Return the [x, y] coordinate for the center point of the cell that contains the specified text.  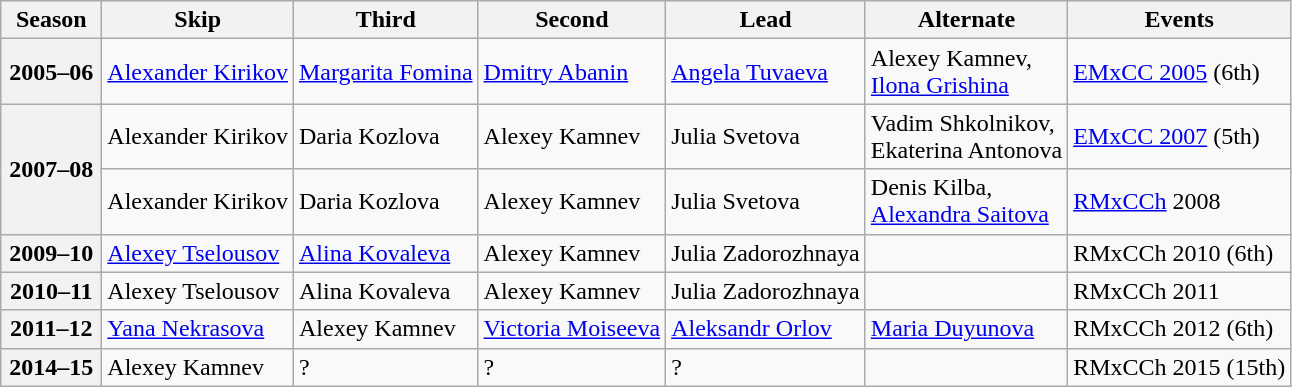
Aleksandr Orlov [766, 329]
Lead [766, 20]
Second [572, 20]
2011–12 [52, 329]
2014–15 [52, 367]
Dmitry Abanin [572, 72]
RMxCCh 2010 (6th) [1180, 253]
2010–11 [52, 291]
2007–08 [52, 169]
RMxCCh 2012 (6th) [1180, 329]
Alternate [966, 20]
EMxCC 2005 (6th) [1180, 72]
2009–10 [52, 253]
Victoria Moiseeva [572, 329]
Angela Tuvaeva [766, 72]
Margarita Fomina [386, 72]
Maria Duyunova [966, 329]
RMxCCh 2011 [1180, 291]
2005–06 [52, 72]
Events [1180, 20]
Alexey Kamnev,Ilona Grishina [966, 72]
Vadim Shkolnikov,Ekaterina Antonova [966, 136]
Yana Nekrasova [198, 329]
Skip [198, 20]
Season [52, 20]
Third [386, 20]
EMxCC 2007 (5th) [1180, 136]
Denis Kilba,Alexandra Saitova [966, 202]
RMxCCh 2008 [1180, 202]
RMxCCh 2015 (15th) [1180, 367]
